Identify which cell holds the provided text, then report its [x, y] central coordinate. 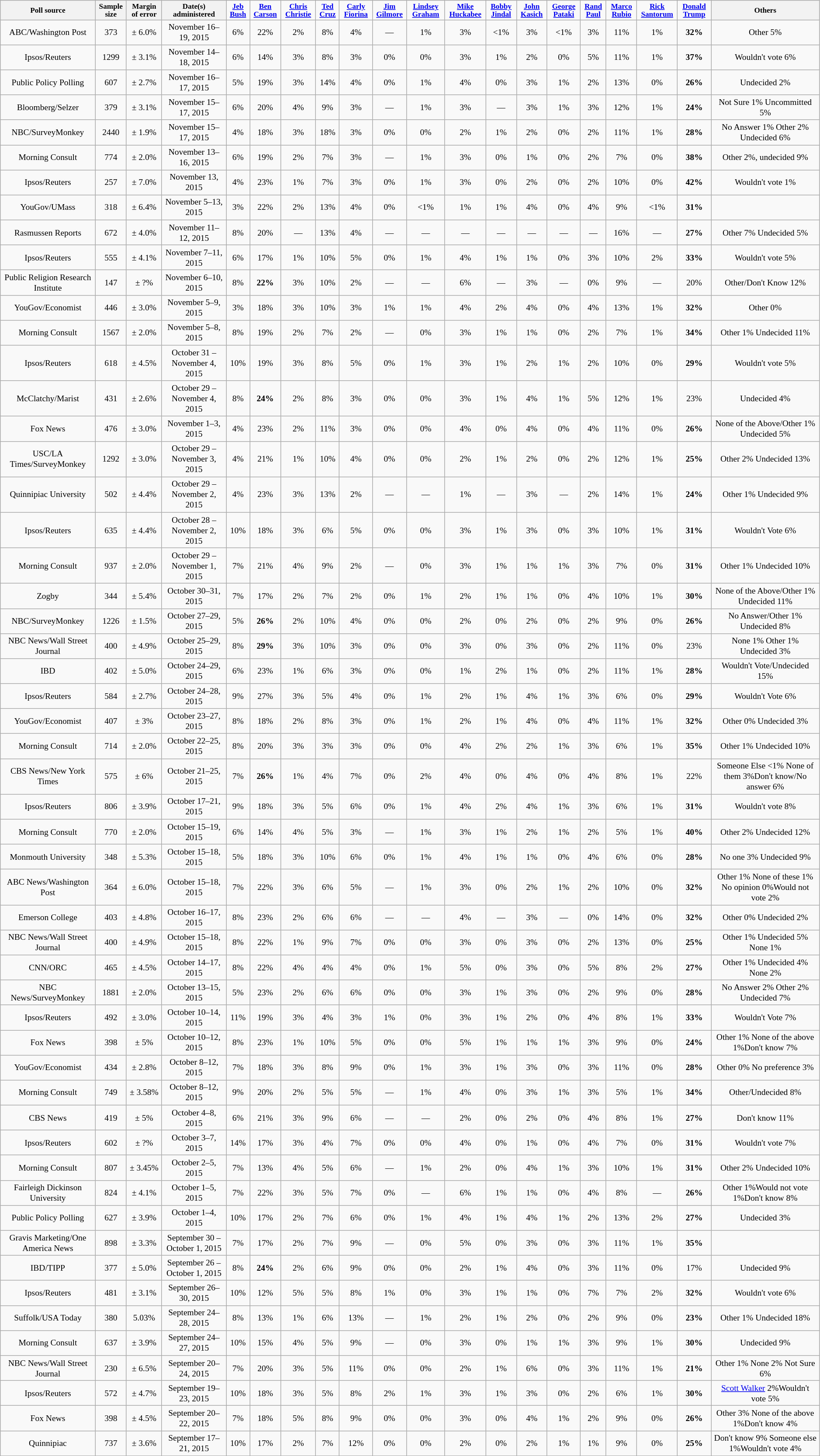
419 [111, 1117]
Poll source [48, 10]
Other 0% Undecided 3% [765, 721]
446 [111, 308]
Emerson College [48, 917]
502 [111, 495]
Chris Christie [298, 10]
Jeb Bush [238, 10]
492 [111, 1018]
Sample size [111, 10]
584 [111, 696]
Other 0% No preference 3% [765, 1067]
ABC News/Washington Post [48, 887]
± 2.8% [144, 1067]
Jim Gilmore [390, 10]
October 1–5, 2015 [194, 1192]
431 [111, 399]
No Answer 1% Other 2% Undecided 6% [765, 132]
714 [111, 746]
607 [111, 82]
None of the Above/Other 1% Undecided 11% [765, 596]
September 20–22, 2015 [194, 1418]
806 [111, 807]
John Kasich [532, 10]
Date(s) administered [194, 10]
Don't know 11% [765, 1117]
627 [111, 1218]
Margin of error [144, 10]
Scott Walker 2%Wouldn't vote 5% [765, 1393]
George Pataki [564, 10]
Monmouth University [48, 857]
635 [111, 530]
Wouldn't Vote/Undecided 15% [765, 671]
September 26 –October 1, 2015 [194, 1268]
Other/Undecided 8% [765, 1093]
Suffolk/USA Today [48, 1318]
± 4.8% [144, 917]
380 [111, 1318]
Undecided 4% [765, 399]
38% [694, 157]
5.03% [144, 1318]
Undecided 2% [765, 82]
September 24–28, 2015 [194, 1318]
Other 5% [765, 32]
October 10–12, 2015 [194, 1042]
Other 1% Undecided 9% [765, 495]
± 3.3% [144, 1243]
Fairleigh Dickinson University [48, 1192]
± 3.58% [144, 1093]
No one 3% Undecided 9% [765, 857]
± 1.9% [144, 132]
November 14–18, 2015 [194, 57]
YouGov/UMass [48, 207]
Other/Don't Know 12% [765, 282]
Other 1%Would not vote 1%Don't know 8% [765, 1192]
637 [111, 1343]
October 30–31, 2015 [194, 596]
774 [111, 157]
November 6–10, 2015 [194, 282]
Quinnipiac [48, 1443]
Other 1% Undecided 4% None 2% [765, 968]
602 [111, 1143]
IBD [48, 671]
October 27–29, 2015 [194, 621]
Rand Paul [593, 10]
± 6.5% [144, 1368]
42% [694, 183]
Quinnipiac University [48, 495]
Bloomberg/Selzer [48, 108]
November 5–13, 2015 [194, 207]
Other 1% None of the above 1%Don't know 7% [765, 1042]
Lindsey Graham [426, 10]
ABC/Washington Post [48, 32]
Other 7% Undecided 5% [765, 233]
Someone Else <1% None of them 3%Don't know/No answer 6% [765, 776]
770 [111, 831]
Wouldn't vote 8% [765, 807]
± 3.6% [144, 1443]
USC/LA Times/SurveyMonkey [48, 459]
575 [111, 776]
October 22–25, 2015 [194, 746]
434 [111, 1067]
807 [111, 1168]
September 24–27, 2015 [194, 1343]
Undecided 3% [765, 1218]
Zogby [48, 596]
364 [111, 887]
257 [111, 183]
McClatchy/Marist [48, 399]
November 16–17, 2015 [194, 82]
348 [111, 857]
Other 1% Undecided 11% [765, 332]
Wouldn't Vote 7% [765, 1018]
October 25–29, 2015 [194, 646]
October 28 –November 2, 2015 [194, 530]
November 13, 2015 [194, 183]
± 4.0% [144, 233]
September 30 –October 1, 2015 [194, 1243]
40% [694, 831]
October 3–7, 2015 [194, 1143]
October 16–17, 2015 [194, 917]
No Answer/Other 1% Undecided 8% [765, 621]
1292 [111, 459]
Mike Huckabee [465, 10]
October 21–25, 2015 [194, 776]
October 29 –November 4, 2015 [194, 399]
Ben Carson [266, 10]
898 [111, 1243]
Bobby Jindal [501, 10]
230 [111, 1368]
September 26–30, 2015 [194, 1293]
± 3% [144, 721]
November 5–9, 2015 [194, 308]
November 13–16, 2015 [194, 157]
Gravis Marketing/One America News [48, 1243]
None of the Above/Other 1% Undecided 5% [765, 428]
824 [111, 1192]
937 [111, 566]
Other 0% [765, 308]
Donald Trump [694, 10]
407 [111, 721]
37% [694, 57]
344 [111, 596]
Carly Fiorina [356, 10]
September 20–24, 2015 [194, 1368]
737 [111, 1443]
Other 1% None 2% Not Sure 6% [765, 1368]
672 [111, 233]
Rasmussen Reports [48, 233]
749 [111, 1093]
October 17–21, 2015 [194, 807]
318 [111, 207]
476 [111, 428]
± 3.45% [144, 1168]
Marco Rubio [621, 10]
Other 2%, undecided 9% [765, 157]
IBD/TIPP [48, 1268]
CBS News/New York Times [48, 776]
1226 [111, 621]
± 2.6% [144, 399]
October 24–28, 2015 [194, 696]
October 24–29, 2015 [194, 671]
403 [111, 917]
± 6% [144, 776]
Others [765, 10]
October 10–14, 2015 [194, 1018]
Other 3% None of the above 1%Don't know 4% [765, 1418]
1881 [111, 992]
± 6.4% [144, 207]
2440 [111, 132]
November 1–3, 2015 [194, 428]
Other 1% Undecided 18% [765, 1318]
CNN/ORC [48, 968]
Wouldn't vote 1% [765, 183]
572 [111, 1393]
377 [111, 1268]
October 1–4, 2015 [194, 1218]
402 [111, 671]
September 17–21, 2015 [194, 1443]
Other 1% Undecided 5% None 1% [765, 942]
None 1% Other 1% Undecided 3% [765, 646]
Other 1% None of these 1% No opinion 0%Would not vote 2% [765, 887]
Other 2% Undecided 12% [765, 831]
± 5.4% [144, 596]
Other 0% Undecided 2% [765, 917]
November 16–19, 2015 [194, 32]
October 15–19, 2015 [194, 831]
373 [111, 32]
Other 2% Undecided 10% [765, 1168]
October 31 –November 4, 2015 [194, 363]
November 7–11, 2015 [194, 258]
October 29 –November 2, 2015 [194, 495]
Wouldn't vote 7% [765, 1143]
618 [111, 363]
Don't know 9% Someone else 1%Wouldn't vote 4% [765, 1443]
November 5–8, 2015 [194, 332]
October 14–17, 2015 [194, 968]
NBC News/SurveyMonkey [48, 992]
± 1.5% [144, 621]
465 [111, 968]
October 4–8, 2015 [194, 1117]
± 7.0% [144, 183]
Ted Cruz [328, 10]
November 11–12, 2015 [194, 233]
15% [266, 1343]
379 [111, 108]
October 23–27, 2015 [194, 721]
1299 [111, 57]
CBS News [48, 1117]
± 4.7% [144, 1393]
Not Sure 1% Uncommitted 5% [765, 108]
481 [111, 1293]
Rick Santorum [657, 10]
555 [111, 258]
October 13–15, 2015 [194, 992]
October 29 –November 3, 2015 [194, 459]
± 5.3% [144, 857]
October 2–5, 2015 [194, 1168]
Other 2% Undecided 13% [765, 459]
1567 [111, 332]
147 [111, 282]
October 29 –November 1, 2015 [194, 566]
Public Religion Research Institute [48, 282]
No Answer 2% Other 2% Undecided 7% [765, 992]
16% [621, 233]
September 19–23, 2015 [194, 1393]
